Determine the [X, Y] coordinate at the center of the cell enclosing the given text.  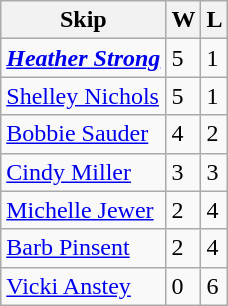
Skip [84, 20]
W [184, 20]
0 [184, 286]
Barb Pinsent [84, 248]
Heather Strong [84, 58]
L [214, 20]
Cindy Miller [84, 172]
Michelle Jewer [84, 210]
Vicki Anstey [84, 286]
6 [214, 286]
Bobbie Sauder [84, 134]
Shelley Nichols [84, 96]
